Determine the (X, Y) coordinate at the center of the cell enclosing the given text.  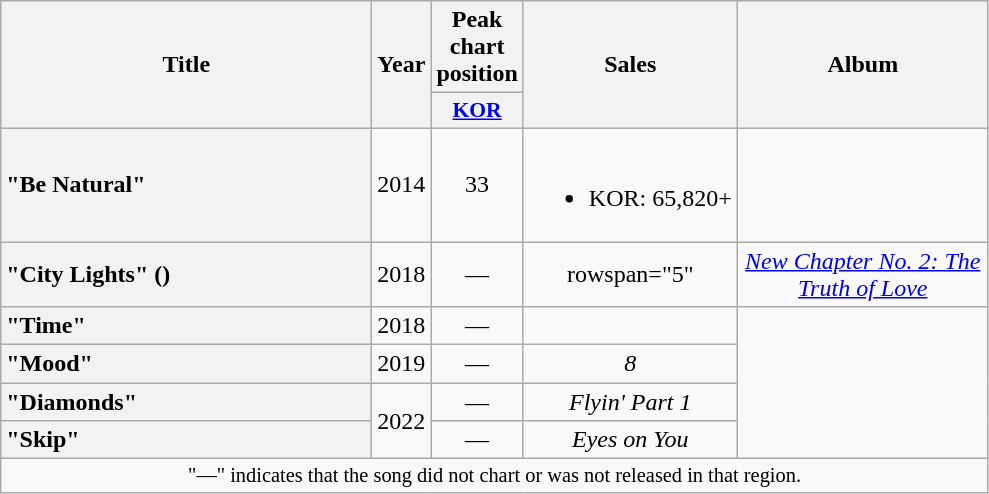
"Mood" (186, 364)
KOR: 65,820+ (630, 184)
8 (630, 364)
Flyin' Part 1 (630, 402)
Peak chart position (477, 47)
2014 (402, 184)
Title (186, 65)
KOR (477, 111)
"Be Natural" (186, 184)
Album (862, 65)
33 (477, 184)
Year (402, 65)
Sales (630, 65)
"Time" (186, 326)
"Diamonds" (186, 402)
2019 (402, 364)
"—" indicates that the song did not chart or was not released in that region. (495, 476)
Eyes on You (630, 440)
New Chapter No. 2: The Truth of Love (862, 274)
rowspan="5" (630, 274)
"Skip" (186, 440)
2022 (402, 421)
"City Lights" () (186, 274)
